From the cell containing the given text, extract its center point as (X, Y) coordinate. 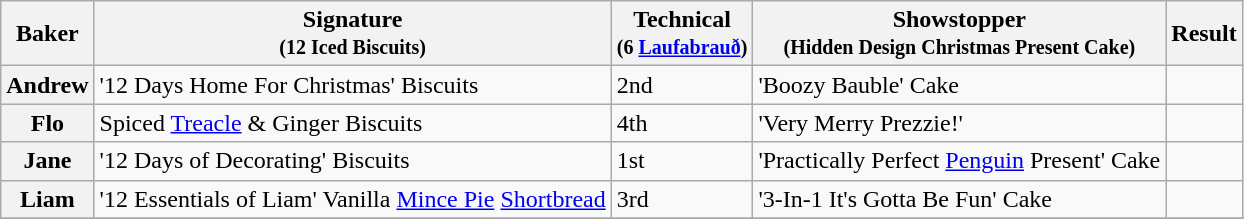
Result (1204, 34)
'12 Days of Decorating' Biscuits (352, 161)
'Very Merry Prezzie!' (960, 123)
Baker (48, 34)
'3-In-1 It's Gotta Be Fun' Cake (960, 199)
'12 Days Home For Christmas' Biscuits (352, 85)
Jane (48, 161)
Liam (48, 199)
Andrew (48, 85)
Flo (48, 123)
'12 Essentials of Liam' Vanilla Mince Pie Shortbread (352, 199)
1st (682, 161)
2nd (682, 85)
Technical(6 Laufabrauð) (682, 34)
Showstopper(Hidden Design Christmas Present Cake) (960, 34)
Signature(12 Iced Biscuits) (352, 34)
Spiced Treacle & Ginger Biscuits (352, 123)
'Practically Perfect Penguin Present' Cake (960, 161)
4th (682, 123)
3rd (682, 199)
'Boozy Bauble' Cake (960, 85)
